Return (x, y) of the center of cell containing provided text 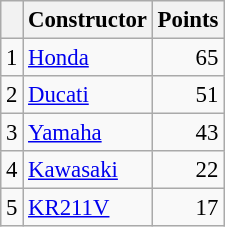
17 (188, 208)
2 (12, 95)
Kawasaki (88, 170)
Constructor (88, 20)
51 (188, 95)
5 (12, 208)
43 (188, 133)
22 (188, 170)
4 (12, 170)
3 (12, 133)
Ducati (88, 95)
Yamaha (88, 133)
Points (188, 20)
Honda (88, 58)
1 (12, 58)
KR211V (88, 208)
65 (188, 58)
